Detect which cell encompasses the target text, then output its (x, y) center coordinate. 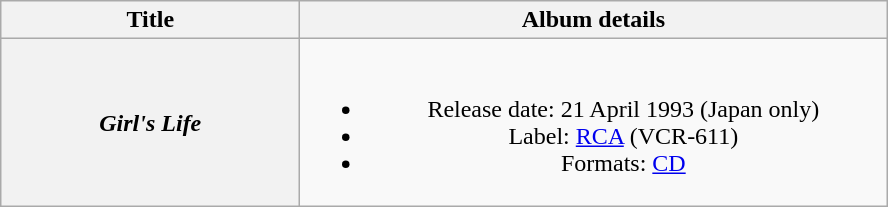
Release date: 21 April 1993 (Japan only)Label: RCA (VCR-611)Formats: CD (594, 122)
Album details (594, 20)
Girl's Life (150, 122)
Title (150, 20)
